Locate the cell with the specified text and output its [x, y] center coordinate. 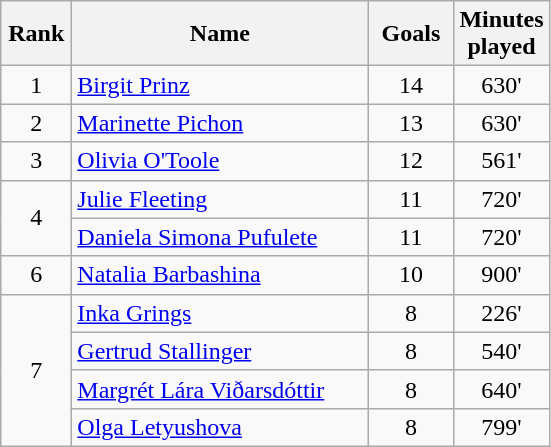
12 [411, 161]
226' [502, 313]
2 [36, 123]
540' [502, 351]
Gertrud Stallinger [220, 351]
Birgit Prinz [220, 85]
Name [220, 34]
Rank [36, 34]
10 [411, 275]
Daniela Simona Pufulete [220, 237]
Inka Grings [220, 313]
13 [411, 123]
Olivia O'Toole [220, 161]
3 [36, 161]
6 [36, 275]
7 [36, 370]
Marinette Pichon [220, 123]
799' [502, 427]
900' [502, 275]
Goals [411, 34]
Natalia Barbashina [220, 275]
Minutes played [502, 34]
4 [36, 218]
Margrét Lára Viðarsdóttir [220, 389]
1 [36, 85]
Olga Letyushova [220, 427]
Julie Fleeting [220, 199]
640' [502, 389]
14 [411, 85]
561' [502, 161]
